Return the (X, Y) coordinate for the center point of the cell that contains the specified text.  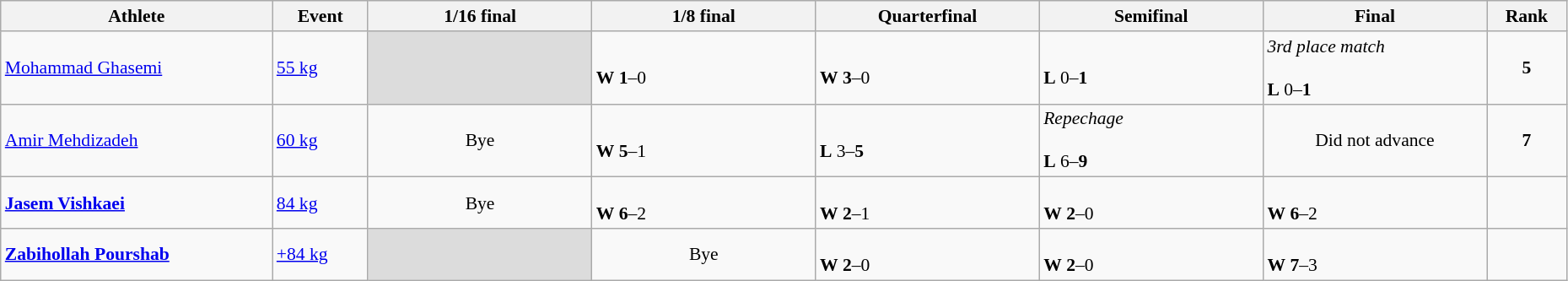
L 0–1 (1150, 68)
L 3–5 (928, 140)
55 kg (321, 68)
W 1–0 (703, 68)
Amir Mehdizadeh (137, 140)
5 (1527, 68)
+84 kg (321, 255)
Rank (1527, 16)
84 kg (321, 203)
60 kg (321, 140)
Final (1375, 16)
7 (1527, 140)
1/16 final (479, 16)
Athlete (137, 16)
Event (321, 16)
W 5–1 (703, 140)
Jasem Vishkaei (137, 203)
RepechageL 6–9 (1150, 140)
Zabihollah Pourshab (137, 255)
W 7–3 (1375, 255)
Did not advance (1375, 140)
Semifinal (1150, 16)
Quarterfinal (928, 16)
W 2–1 (928, 203)
W 3–0 (928, 68)
1/8 final (703, 16)
3rd place matchL 0–1 (1375, 68)
Mohammad Ghasemi (137, 68)
